Capture the cell that displays the provided text and extract its (x, y) central coordinate. 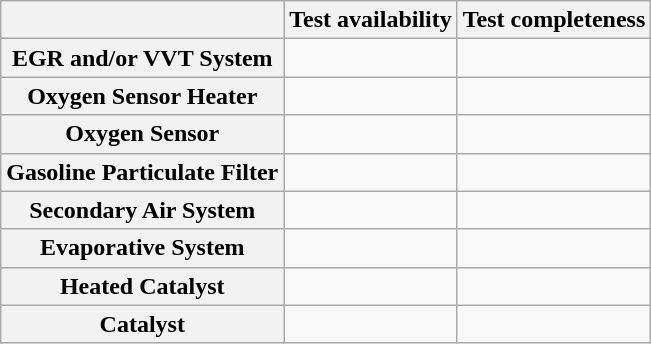
Oxygen Sensor (142, 134)
Test completeness (554, 20)
Oxygen Sensor Heater (142, 96)
Evaporative System (142, 248)
Test availability (371, 20)
EGR and/or VVT System (142, 58)
Catalyst (142, 324)
Gasoline Particulate Filter (142, 172)
Secondary Air System (142, 210)
Heated Catalyst (142, 286)
